Extract the (x, y) coordinate from the center of the cell holding the provided text.  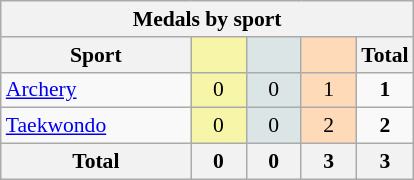
Medals by sport (208, 19)
Taekwondo (96, 126)
Archery (96, 90)
Sport (96, 55)
